Identify which cell holds the provided text, then report its [X, Y] central coordinate. 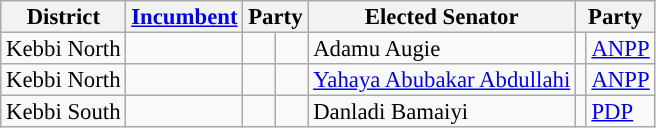
Yahaya Abubakar Abdullahi [442, 80]
District [64, 17]
Adamu Augie [442, 49]
Kebbi South [64, 112]
Elected Senator [442, 17]
Incumbent [184, 17]
Danladi Bamaiyi [442, 112]
PDP [620, 112]
